Capture the cell that displays the provided text and extract its [x, y] central coordinate. 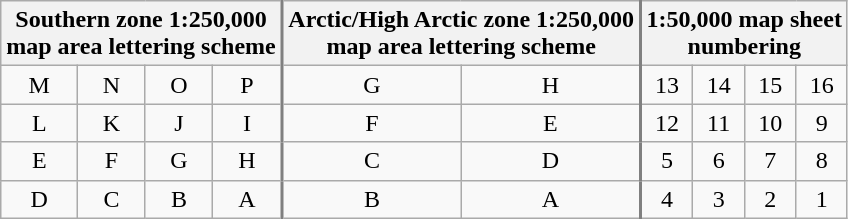
9 [822, 123]
5 [666, 161]
13 [666, 85]
1 [822, 199]
Southern zone 1:250,000map area lettering scheme [142, 34]
4 [666, 199]
16 [822, 85]
J [178, 123]
2 [770, 199]
Arctic/High Arctic zone 1:250,000map area lettering scheme [461, 34]
15 [770, 85]
O [178, 85]
14 [718, 85]
M [40, 85]
7 [770, 161]
1:50,000 map sheetnumbering [744, 34]
P [248, 85]
8 [822, 161]
N [112, 85]
12 [666, 123]
10 [770, 123]
I [248, 123]
L [40, 123]
11 [718, 123]
6 [718, 161]
K [112, 123]
3 [718, 199]
